Return the (X, Y) coordinate for the center point of the cell that contains the specified text.  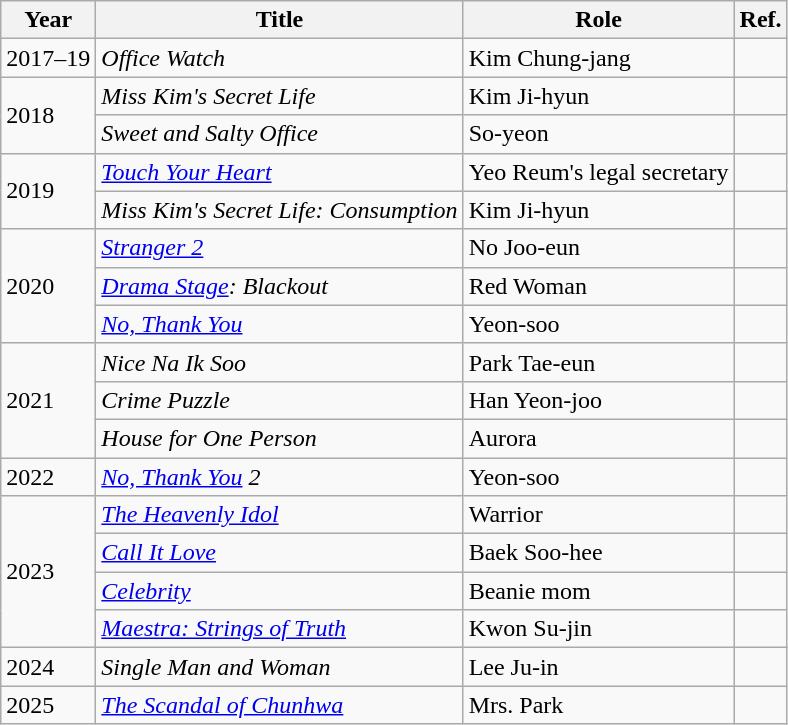
Ref. (760, 20)
Single Man and Woman (280, 667)
Touch Your Heart (280, 172)
Office Watch (280, 58)
House for One Person (280, 438)
Aurora (598, 438)
Miss Kim's Secret Life: Consumption (280, 210)
No Joo-eun (598, 248)
Sweet and Salty Office (280, 134)
2020 (48, 286)
2025 (48, 705)
Beanie mom (598, 591)
So-yeon (598, 134)
No, Thank You 2 (280, 477)
The Scandal of Chunhwa (280, 705)
2024 (48, 667)
Kim Chung-jang (598, 58)
Role (598, 20)
2017–19 (48, 58)
Maestra: Strings of Truth (280, 629)
Drama Stage: Blackout (280, 286)
2018 (48, 115)
Yeo Reum's legal secretary (598, 172)
The Heavenly Idol (280, 515)
Title (280, 20)
Lee Ju-in (598, 667)
Red Woman (598, 286)
Park Tae-eun (598, 362)
Han Yeon-joo (598, 400)
Stranger 2 (280, 248)
Baek Soo-hee (598, 553)
No, Thank You (280, 324)
Mrs. Park (598, 705)
Kwon Su-jin (598, 629)
Nice Na Ik Soo (280, 362)
Year (48, 20)
2022 (48, 477)
Call It Love (280, 553)
2021 (48, 400)
Celebrity (280, 591)
Warrior (598, 515)
Crime Puzzle (280, 400)
Miss Kim's Secret Life (280, 96)
2023 (48, 572)
2019 (48, 191)
